Output the [X, Y] coordinate of the center of the cell containing the given text.  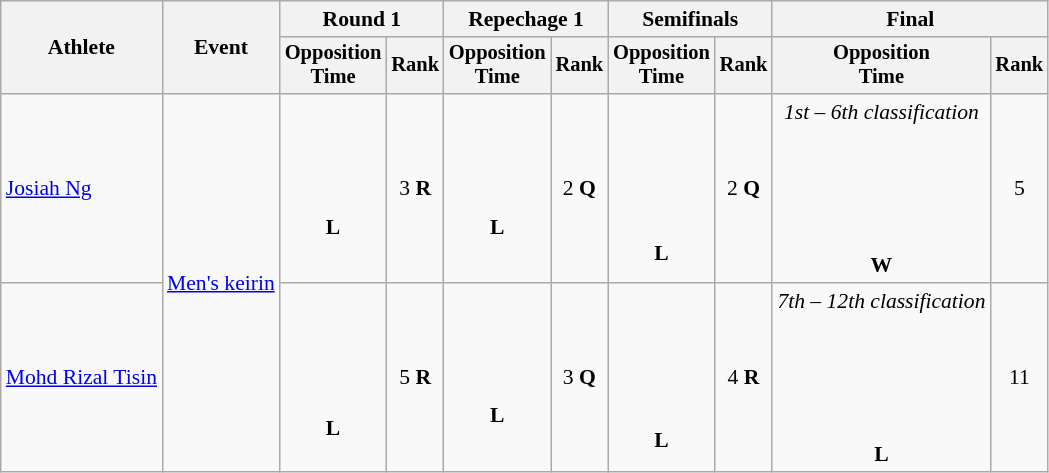
Josiah Ng [82, 188]
Round 1 [362, 19]
Men's keirin [221, 282]
Repechage 1 [526, 19]
Athlete [82, 48]
5 [1020, 188]
Semifinals [690, 19]
3 Q [580, 378]
3 R [415, 188]
Event [221, 48]
5 R [415, 378]
11 [1020, 378]
Mohd Rizal Tisin [82, 378]
4 R [744, 378]
1st – 6th classificationW [881, 188]
7th – 12th classificationL [881, 378]
Final [910, 19]
